Search for the cell housing the specified text and yield its [x, y] center coordinate. 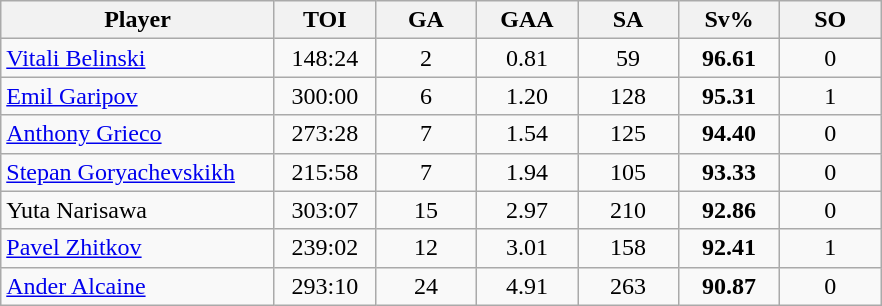
92.41 [730, 248]
105 [628, 172]
GAA [526, 20]
SO [830, 20]
Emil Garipov [138, 96]
Pavel Zhitkov [138, 248]
0.81 [526, 58]
94.40 [730, 134]
148:24 [324, 58]
158 [628, 248]
93.33 [730, 172]
Vitali Belinski [138, 58]
Player [138, 20]
24 [426, 286]
303:07 [324, 210]
Anthony Grieco [138, 134]
239:02 [324, 248]
90.87 [730, 286]
GA [426, 20]
96.61 [730, 58]
273:28 [324, 134]
1.94 [526, 172]
92.86 [730, 210]
300:00 [324, 96]
3.01 [526, 248]
293:10 [324, 286]
6 [426, 96]
59 [628, 58]
125 [628, 134]
4.91 [526, 286]
Stepan Goryachevskikh [138, 172]
Ander Alcaine [138, 286]
1.54 [526, 134]
Yuta Narisawa [138, 210]
215:58 [324, 172]
2.97 [526, 210]
Sv% [730, 20]
TOI [324, 20]
2 [426, 58]
95.31 [730, 96]
210 [628, 210]
SA [628, 20]
128 [628, 96]
15 [426, 210]
1.20 [526, 96]
263 [628, 286]
12 [426, 248]
